Return (x, y) of the center of cell containing provided text 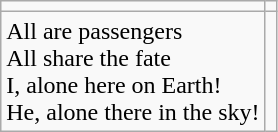
All are passengersAll share the fateI, alone here on Earth!He, alone there in the sky! (133, 72)
